Capture the cell that displays the provided text and extract its [X, Y] central coordinate. 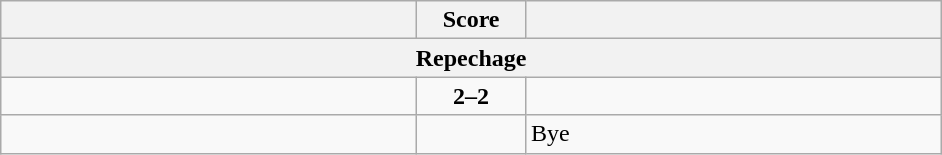
Repechage [472, 58]
Score [472, 20]
Bye [733, 134]
2–2 [472, 96]
